Search for the cell housing the specified text and yield its [X, Y] center coordinate. 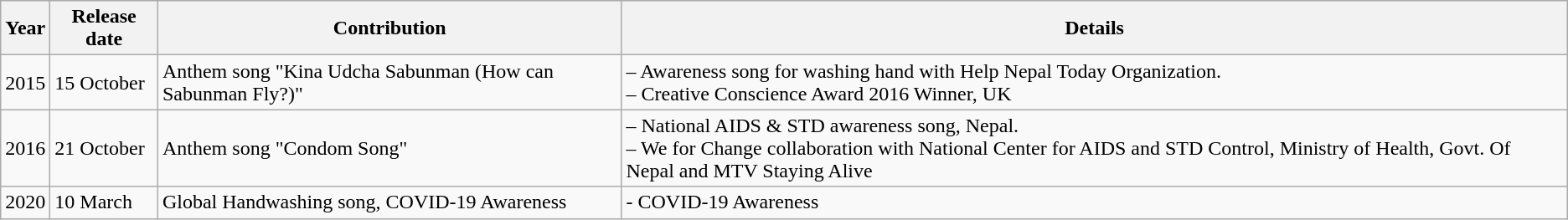
21 October [104, 148]
– Awareness song for washing hand with Help Nepal Today Organization.– Creative Conscience Award 2016 Winner, UK [1094, 82]
2015 [25, 82]
Global Handwashing song, COVID-19 Awareness [389, 202]
Contribution [389, 28]
- COVID-19 Awareness [1094, 202]
10 March [104, 202]
Year [25, 28]
Details [1094, 28]
2016 [25, 148]
15 October [104, 82]
Anthem song "Condom Song" [389, 148]
2020 [25, 202]
Anthem song "Kina Udcha Sabunman (How can Sabunman Fly?)" [389, 82]
Release date [104, 28]
